Determine the (x, y) coordinate at the center of the cell enclosing the given text.  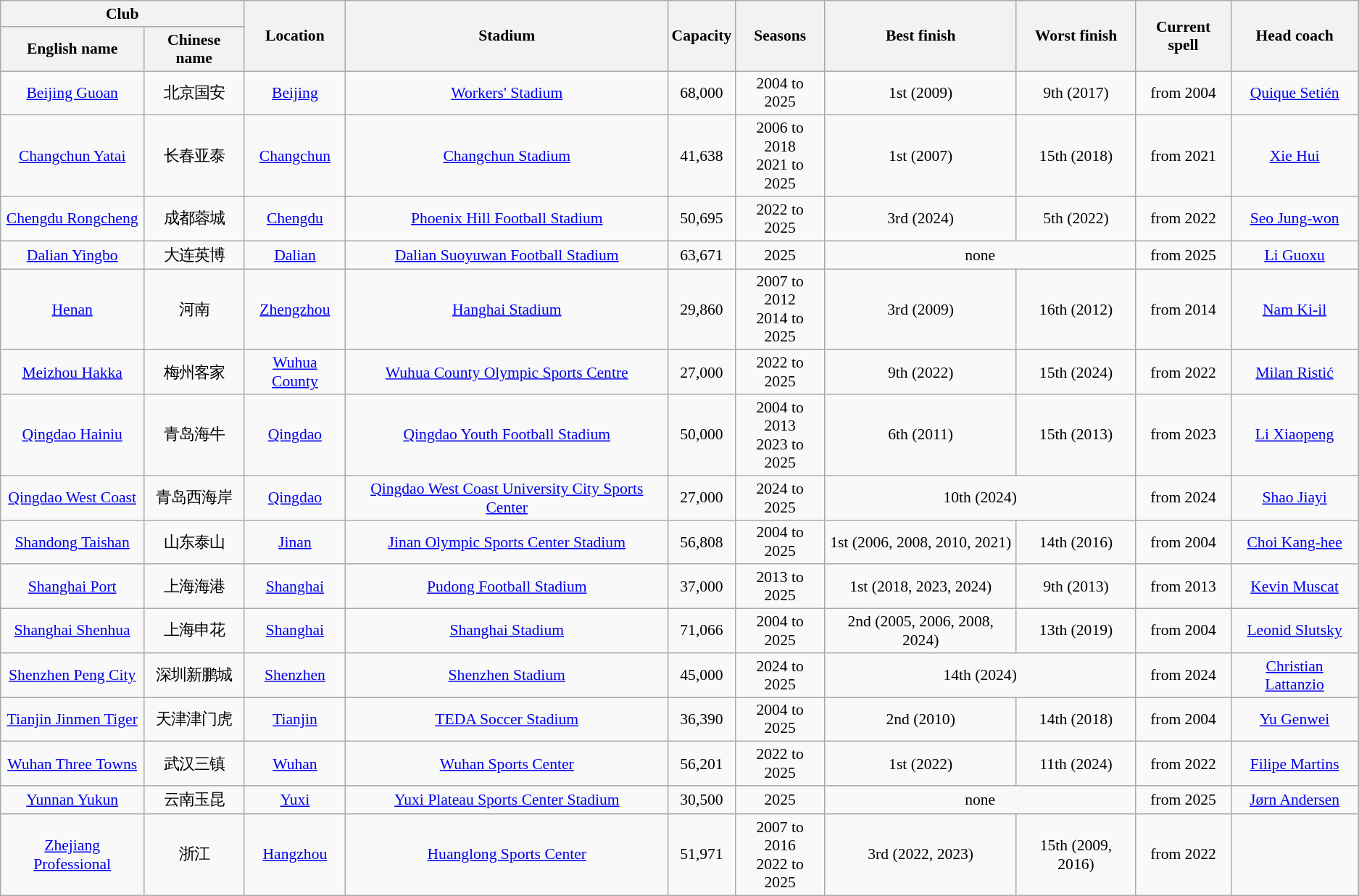
深圳新鹏城 (194, 676)
Phoenix Hill Football Stadium (507, 219)
Chengdu Rongcheng (72, 219)
15th (2009, 2016) (1076, 855)
15th (2013) (1076, 435)
from 2013 (1184, 587)
Seo Jung-won (1294, 219)
Shenzhen (295, 676)
Dalian Suoyuwan Football Stadium (507, 255)
37,000 (702, 587)
Choi Kang-hee (1294, 542)
Zhejiang Professional (72, 855)
1st (2007) (920, 156)
Seasons (780, 36)
15th (2024) (1076, 373)
Hangzhou (295, 855)
Yuxi (295, 800)
成都蓉城 (194, 219)
武汉三镇 (194, 764)
山东泰山 (194, 542)
云南玉昆 (194, 800)
Qingdao Hainiu (72, 435)
Changchun Yatai (72, 156)
36,390 (702, 719)
14th (2024) (980, 676)
青岛海牛 (194, 435)
63,671 (702, 255)
Wuhua County Olympic Sports Centre (507, 373)
Zhengzhou (295, 310)
天津津门虎 (194, 719)
Dalian Yingbo (72, 255)
9th (2013) (1076, 587)
from 2014 (1184, 310)
Club (122, 14)
Changchun Stadium (507, 156)
Filipe Martins (1294, 764)
14th (2018) (1076, 719)
Christian Lattanzio (1294, 676)
41,638 (702, 156)
Leonid Slutsky (1294, 631)
50,000 (702, 435)
10th (2024) (980, 497)
56,808 (702, 542)
13th (2019) (1076, 631)
English name (72, 49)
from 2023 (1184, 435)
Dalian (295, 255)
TEDA Soccer Stadium (507, 719)
Worst finish (1076, 36)
2007 to 20122014 to 2025 (780, 310)
29,860 (702, 310)
Changchun (295, 156)
1st (2009) (920, 93)
2nd (2005, 2006, 2008, 2024) (920, 631)
Wuhan (295, 764)
9th (2017) (1076, 93)
Li Xiaopeng (1294, 435)
Qingdao West Coast (72, 497)
15th (2018) (1076, 156)
Stadium (507, 36)
长春亚泰 (194, 156)
Wuhan Sports Center (507, 764)
5th (2022) (1076, 219)
Huanglong Sports Center (507, 855)
Jinan (295, 542)
9th (2022) (920, 373)
Head coach (1294, 36)
北京国安 (194, 93)
Shao Jiayi (1294, 497)
45,000 (702, 676)
Henan (72, 310)
Quique Setién (1294, 93)
Best finish (920, 36)
Jørn Andersen (1294, 800)
大连英博 (194, 255)
Capacity (702, 36)
Shanghai Shenhua (72, 631)
Shandong Taishan (72, 542)
1st (2022) (920, 764)
68,000 (702, 93)
青岛西海岸 (194, 497)
16th (2012) (1076, 310)
3rd (2024) (920, 219)
1st (2006, 2008, 2010, 2021) (920, 542)
Li Guoxu (1294, 255)
Pudong Football Stadium (507, 587)
Jinan Olympic Sports Center Stadium (507, 542)
上海海港 (194, 587)
2004 to 20132023 to 2025 (780, 435)
51,971 (702, 855)
2006 to 20182021 to 2025 (780, 156)
梅州客家 (194, 373)
11th (2024) (1076, 764)
56,201 (702, 764)
Chinese name (194, 49)
Chengdu (295, 219)
Xie Hui (1294, 156)
Yuxi Plateau Sports Center Stadium (507, 800)
Shenzhen Peng City (72, 676)
Qingdao West Coast University City Sports Center (507, 497)
2nd (2010) (920, 719)
Kevin Muscat (1294, 587)
Shanghai Port (72, 587)
14th (2016) (1076, 542)
Meizhou Hakka (72, 373)
Location (295, 36)
Yunnan Yukun (72, 800)
2007 to 20162022 to 2025 (780, 855)
Wuhan Three Towns (72, 764)
from 2021 (1184, 156)
Wuhua County (295, 373)
30,500 (702, 800)
上海申花 (194, 631)
Tianjin Jinmen Tiger (72, 719)
1st (2018, 2023, 2024) (920, 587)
Beijing Guoan (72, 93)
Hanghai Stadium (507, 310)
Yu Genwei (1294, 719)
Beijing (295, 93)
2013 to 2025 (780, 587)
Current spell (1184, 36)
6th (2011) (920, 435)
河南 (194, 310)
Workers' Stadium (507, 93)
Shenzhen Stadium (507, 676)
71,066 (702, 631)
Tianjin (295, 719)
Milan Ristić (1294, 373)
3rd (2022, 2023) (920, 855)
Nam Ki-il (1294, 310)
Qingdao Youth Football Stadium (507, 435)
3rd (2009) (920, 310)
50,695 (702, 219)
Shanghai Stadium (507, 631)
浙江 (194, 855)
